Pinpoint the cell where the given text exists, returning its [X, Y] midpoint coordinate. 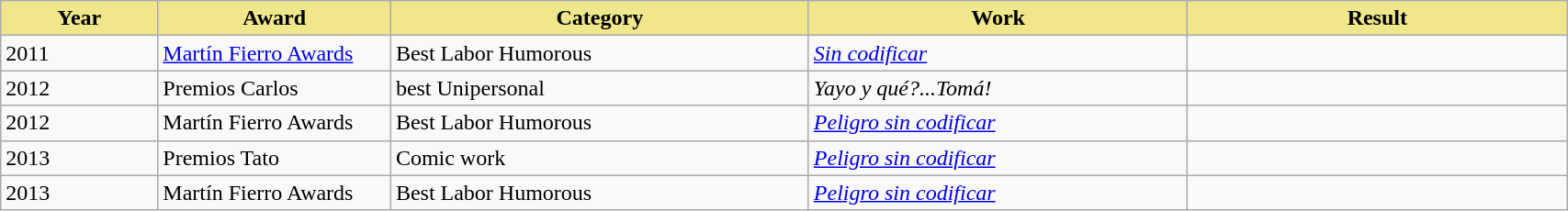
best Unipersonal [599, 88]
Premios Tato [275, 158]
Result [1378, 18]
2011 [79, 53]
Premios Carlos [275, 88]
Comic work [599, 158]
Yayo y qué?...Tomá! [998, 88]
Work [998, 18]
Award [275, 18]
Category [599, 18]
Sin codificar [998, 53]
Year [79, 18]
